Search for the cell housing the specified text and yield its [x, y] center coordinate. 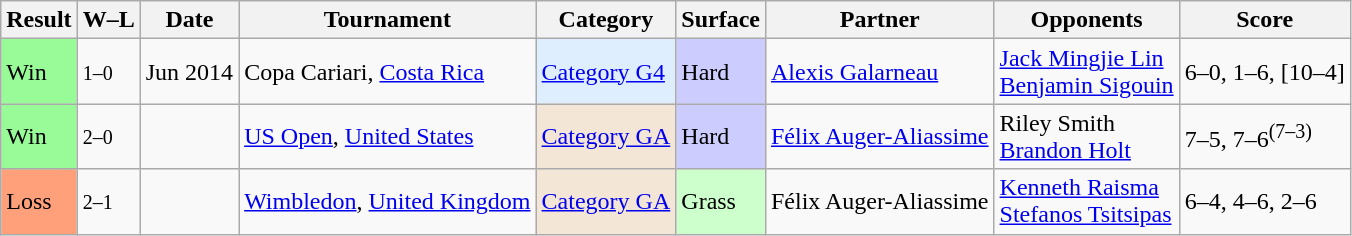
Wimbledon, United Kingdom [388, 202]
Opponents [1086, 20]
Jun 2014 [189, 72]
Date [189, 20]
Surface [721, 20]
Category G4 [606, 72]
US Open, United States [388, 136]
Category [606, 20]
7–5, 7–6(7–3) [1264, 136]
Tournament [388, 20]
Copa Cariari, Costa Rica [388, 72]
Partner [880, 20]
2–1 [108, 202]
6–0, 1–6, [10–4] [1264, 72]
Grass [721, 202]
Jack Mingjie Lin Benjamin Sigouin [1086, 72]
Riley Smith Brandon Holt [1086, 136]
2–0 [108, 136]
Score [1264, 20]
Alexis Galarneau [880, 72]
Result [39, 20]
W–L [108, 20]
1–0 [108, 72]
Loss [39, 202]
Kenneth Raisma Stefanos Tsitsipas [1086, 202]
6–4, 4–6, 2–6 [1264, 202]
